Capture the cell that displays the provided text and extract its [x, y] central coordinate. 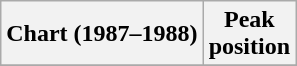
Peakposition [249, 34]
Chart (1987–1988) [102, 34]
